Pinpoint the cell where the given text exists, returning its (X, Y) midpoint coordinate. 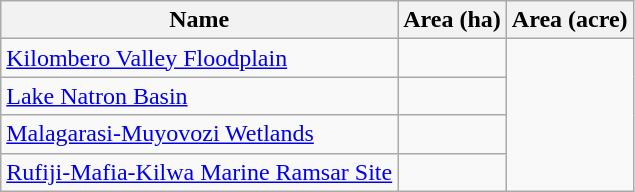
Area (ha) (452, 20)
Area (acre) (570, 20)
Malagarasi-Muyovozi Wetlands (200, 134)
Rufiji-Mafia-Kilwa Marine Ramsar Site (200, 172)
Kilombero Valley Floodplain (200, 58)
Lake Natron Basin (200, 96)
Name (200, 20)
